Capture the cell that displays the provided text and extract its (x, y) central coordinate. 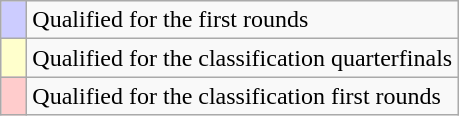
Qualified for the classification quarterfinals (242, 58)
Qualified for the first rounds (242, 20)
Qualified for the classification first rounds (242, 96)
